Return [x, y] of the center of cell containing provided text 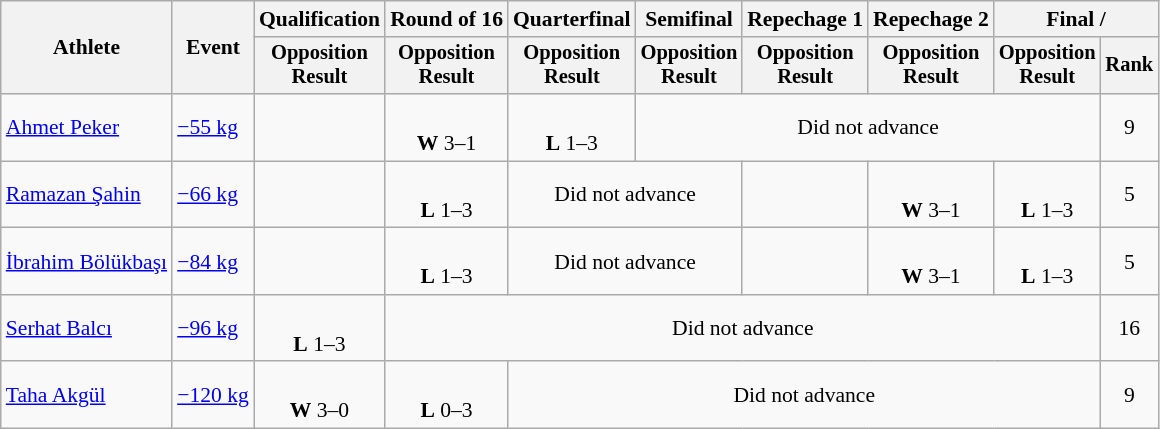
Event [213, 48]
Taha Akgül [86, 396]
W 3–0 [320, 396]
Qualification [320, 19]
−55 kg [213, 128]
Semifinal [690, 19]
−96 kg [213, 328]
−84 kg [213, 262]
Rank [1129, 66]
Repechage 1 [805, 19]
Quarterfinal [572, 19]
Repechage 2 [931, 19]
Ramazan Şahin [86, 194]
Final / [1076, 19]
−66 kg [213, 194]
İbrahim Bölükbaşı [86, 262]
Athlete [86, 48]
L 0–3 [446, 396]
−120 kg [213, 396]
Round of 16 [446, 19]
Serhat Balcı [86, 328]
Ahmet Peker [86, 128]
16 [1129, 328]
